Output the (X, Y) coordinate of the center of the cell containing the given text.  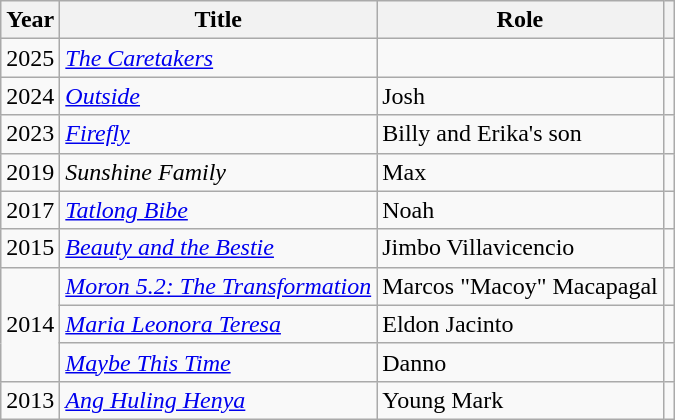
Sunshine Family (218, 172)
Ang Huling Henya (218, 400)
2023 (30, 134)
2019 (30, 172)
Role (520, 20)
Maybe This Time (218, 362)
2017 (30, 210)
Title (218, 20)
Noah (520, 210)
Eldon Jacinto (520, 324)
Young Mark (520, 400)
Billy and Erika's son (520, 134)
2015 (30, 248)
2014 (30, 324)
Max (520, 172)
2013 (30, 400)
The Caretakers (218, 58)
Moron 5.2: The Transformation (218, 286)
Tatlong Bibe (218, 210)
Outside (218, 96)
Maria Leonora Teresa (218, 324)
2025 (30, 58)
Beauty and the Bestie (218, 248)
Marcos "Macoy" Macapagal (520, 286)
Josh (520, 96)
2024 (30, 96)
Year (30, 20)
Jimbo Villavicencio (520, 248)
Danno (520, 362)
Firefly (218, 134)
